Find where the given text appears and provide that cell's center as (X, Y) coordinate. 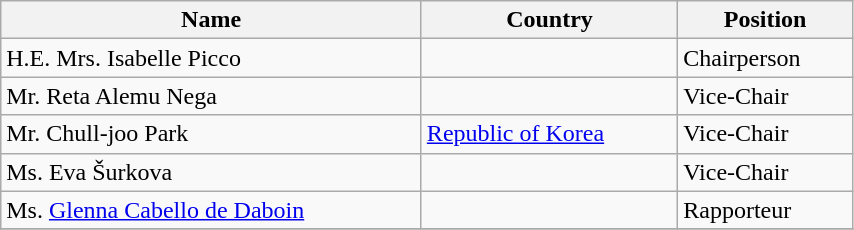
Ms. Glenna Cabello de Daboin (212, 210)
Country (549, 20)
Name (212, 20)
Rapporteur (766, 210)
Chairperson (766, 58)
Ms. Eva Šurkova (212, 172)
Mr. Reta Alemu Nega (212, 96)
Mr. Chull-joo Park (212, 134)
Republic of Korea (549, 134)
Position (766, 20)
H.E. Mrs. Isabelle Picco (212, 58)
